From the cell containing the given text, extract its center point as [x, y] coordinate. 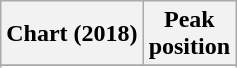
Chart (2018) [72, 34]
Peakposition [189, 34]
